Identify which cell holds the provided text, then report its [x, y] central coordinate. 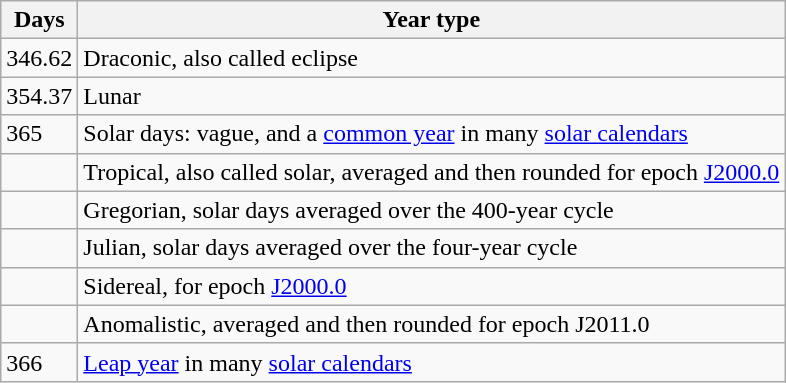
Tropical, also called solar, averaged and then rounded for epoch J2000.0 [432, 172]
Gregorian, solar days averaged over the 400-year cycle [432, 210]
354.37 [40, 96]
346.62 [40, 58]
Lunar [432, 96]
Leap year in many solar calendars [432, 362]
Solar days: vague, and a common year in many solar calendars [432, 134]
Julian, solar days averaged over the four-year cycle [432, 248]
Sidereal, for epoch J2000.0 [432, 286]
366 [40, 362]
Draconic, also called eclipse [432, 58]
365 [40, 134]
Year type [432, 20]
Anomalistic, averaged and then rounded for epoch J2011.0 [432, 324]
Days [40, 20]
